Capture the cell that displays the provided text and extract its [X, Y] central coordinate. 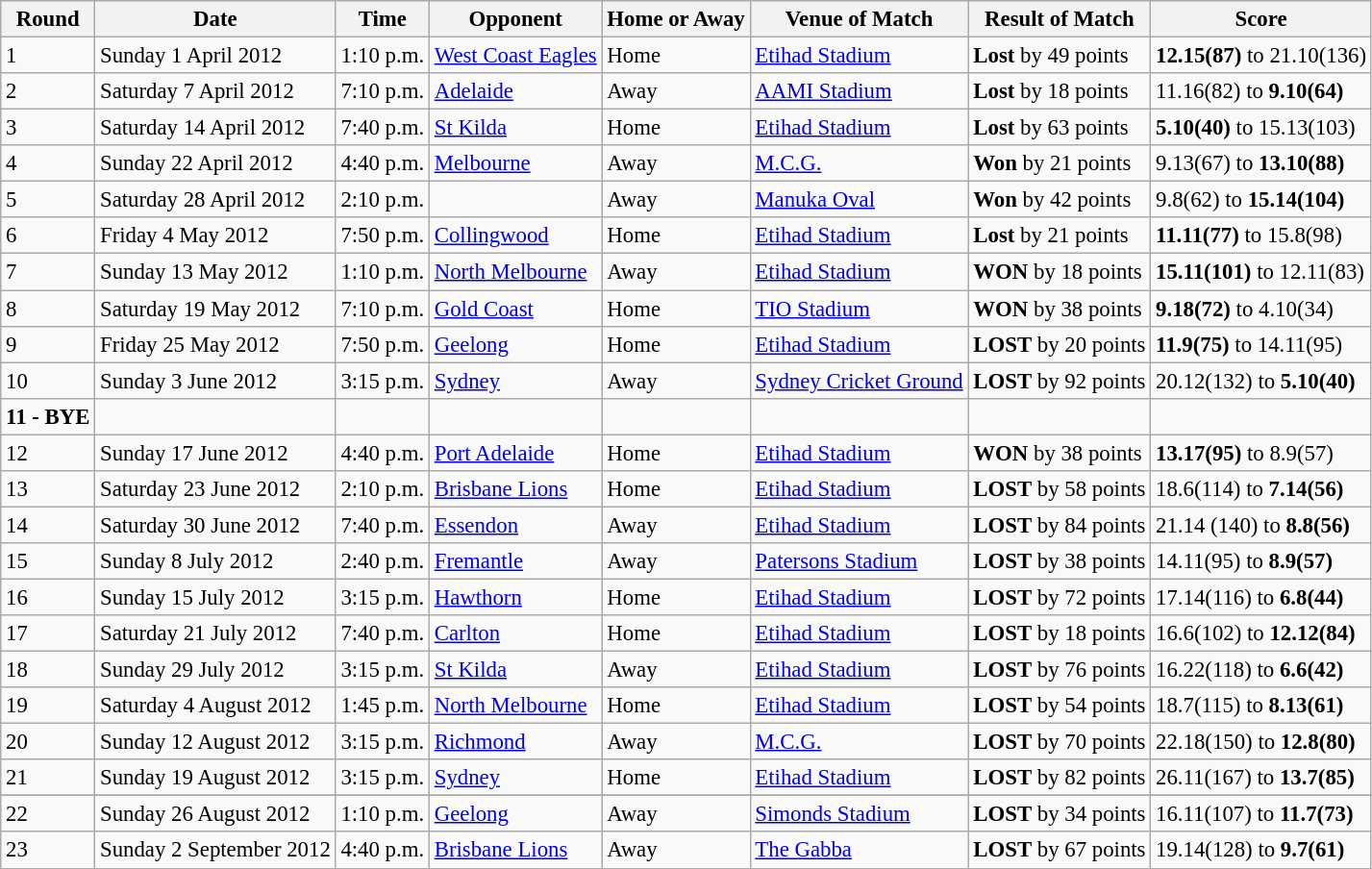
Opponent [515, 19]
Collingwood [515, 236]
11 - BYE [48, 416]
22 [48, 814]
AAMI Stadium [860, 91]
Manuka Oval [860, 200]
15 [48, 561]
Sunday 29 July 2012 [215, 670]
19 [48, 706]
Saturday 28 April 2012 [215, 200]
Friday 4 May 2012 [215, 236]
LOST by 58 points [1060, 489]
10 [48, 381]
Sunday 3 June 2012 [215, 381]
Melbourne [515, 163]
Lost by 18 points [1060, 91]
Time [383, 19]
LOST by 20 points [1060, 344]
Fremantle [515, 561]
16 [48, 597]
8 [48, 309]
3 [48, 128]
LOST by 67 points [1060, 851]
Sunday 13 May 2012 [215, 272]
17 [48, 633]
21 [48, 778]
11.11(77) to 15.8(98) [1261, 236]
Patersons Stadium [860, 561]
Saturday 21 July 2012 [215, 633]
20.12(132) to 5.10(40) [1261, 381]
Sunday 15 July 2012 [215, 597]
26.11(167) to 13.7(85) [1261, 778]
Sunday 22 April 2012 [215, 163]
Saturday 14 April 2012 [215, 128]
Saturday 23 June 2012 [215, 489]
LOST by 38 points [1060, 561]
Sunday 19 August 2012 [215, 778]
Date [215, 19]
23 [48, 851]
Sunday 2 September 2012 [215, 851]
5 [48, 200]
20 [48, 742]
22.18(150) to 12.8(80) [1261, 742]
Saturday 7 April 2012 [215, 91]
Score [1261, 19]
Essendon [515, 525]
Home or Away [676, 19]
13.17(95) to 8.9(57) [1261, 453]
Lost by 49 points [1060, 56]
Gold Coast [515, 309]
11.9(75) to 14.11(95) [1261, 344]
WON by 18 points [1060, 272]
18 [48, 670]
LOST by 76 points [1060, 670]
11.16(82) to 9.10(64) [1261, 91]
4 [48, 163]
21.14 (140) to 8.8(56) [1261, 525]
19.14(128) to 9.7(61) [1261, 851]
Sunday 8 July 2012 [215, 561]
14.11(95) to 8.9(57) [1261, 561]
Sunday 12 August 2012 [215, 742]
Lost by 63 points [1060, 128]
18.7(115) to 8.13(61) [1261, 706]
Port Adelaide [515, 453]
2:40 p.m. [383, 561]
Sydney Cricket Ground [860, 381]
Hawthorn [515, 597]
West Coast Eagles [515, 56]
Venue of Match [860, 19]
Sunday 17 June 2012 [215, 453]
17.14(116) to 6.8(44) [1261, 597]
Result of Match [1060, 19]
7 [48, 272]
LOST by 92 points [1060, 381]
Saturday 19 May 2012 [215, 309]
Sunday 26 August 2012 [215, 814]
9.13(67) to 13.10(88) [1261, 163]
12.15(87) to 21.10(136) [1261, 56]
TIO Stadium [860, 309]
LOST by 70 points [1060, 742]
Richmond [515, 742]
9.8(62) to 15.14(104) [1261, 200]
LOST by 84 points [1060, 525]
15.11(101) to 12.11(83) [1261, 272]
12 [48, 453]
LOST by 34 points [1060, 814]
Friday 25 May 2012 [215, 344]
5.10(40) to 15.13(103) [1261, 128]
13 [48, 489]
16.11(107) to 11.7(73) [1261, 814]
LOST by 72 points [1060, 597]
9.18(72) to 4.10(34) [1261, 309]
The Gabba [860, 851]
Saturday 30 June 2012 [215, 525]
6 [48, 236]
9 [48, 344]
LOST by 54 points [1060, 706]
14 [48, 525]
16.22(118) to 6.6(42) [1261, 670]
1 [48, 56]
Adelaide [515, 91]
2 [48, 91]
18.6(114) to 7.14(56) [1261, 489]
Round [48, 19]
Won by 21 points [1060, 163]
Saturday 4 August 2012 [215, 706]
1:45 p.m. [383, 706]
Lost by 21 points [1060, 236]
Sunday 1 April 2012 [215, 56]
16.6(102) to 12.12(84) [1261, 633]
Simonds Stadium [860, 814]
LOST by 82 points [1060, 778]
Carlton [515, 633]
LOST by 18 points [1060, 633]
Won by 42 points [1060, 200]
